For the text-containing cell, return its midpoint in (x, y) coordinate format. 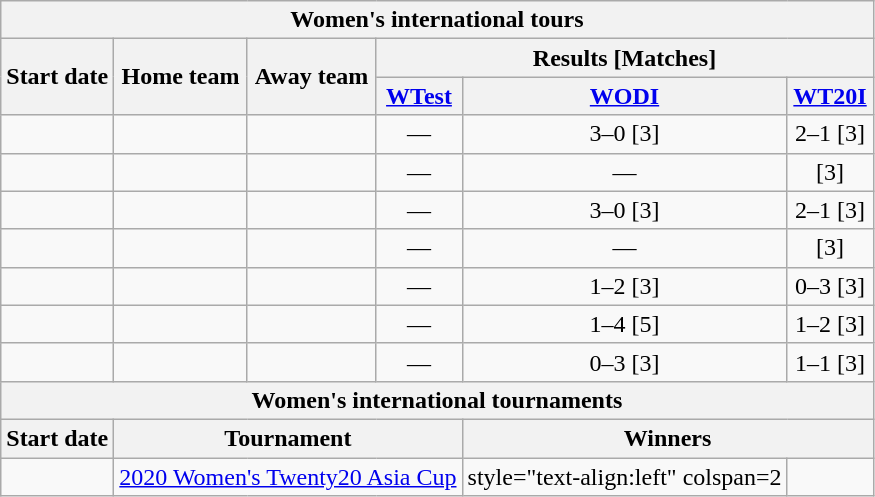
Home team (180, 77)
Away team (312, 77)
1–1 [3] (830, 362)
2020 Women's Twenty20 Asia Cup (288, 477)
WT20I (830, 96)
WTest (419, 96)
Results [Matches] (624, 58)
style="text-align:left" colspan=2 (624, 477)
1–4 [5] (624, 324)
Women's international tours (437, 20)
Women's international tournaments (437, 400)
Tournament (288, 438)
WODI (624, 96)
Winners (668, 438)
